Extract the [x, y] coordinate from the center of the cell holding the provided text.  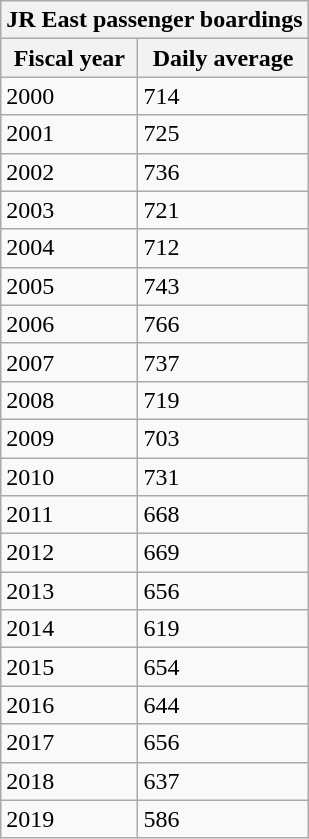
2015 [70, 667]
2019 [70, 819]
719 [223, 400]
736 [223, 172]
668 [223, 515]
2006 [70, 324]
2009 [70, 438]
2004 [70, 248]
586 [223, 819]
JR East passenger boardings [154, 20]
2008 [70, 400]
2016 [70, 705]
2011 [70, 515]
2013 [70, 591]
2018 [70, 781]
743 [223, 286]
Daily average [223, 58]
703 [223, 438]
737 [223, 362]
2001 [70, 134]
Fiscal year [70, 58]
637 [223, 781]
766 [223, 324]
2017 [70, 743]
2010 [70, 477]
2012 [70, 553]
725 [223, 134]
712 [223, 248]
669 [223, 553]
2000 [70, 96]
2014 [70, 629]
721 [223, 210]
644 [223, 705]
731 [223, 477]
2007 [70, 362]
2002 [70, 172]
2005 [70, 286]
2003 [70, 210]
714 [223, 96]
654 [223, 667]
619 [223, 629]
